Capture the cell that displays the provided text and extract its (x, y) central coordinate. 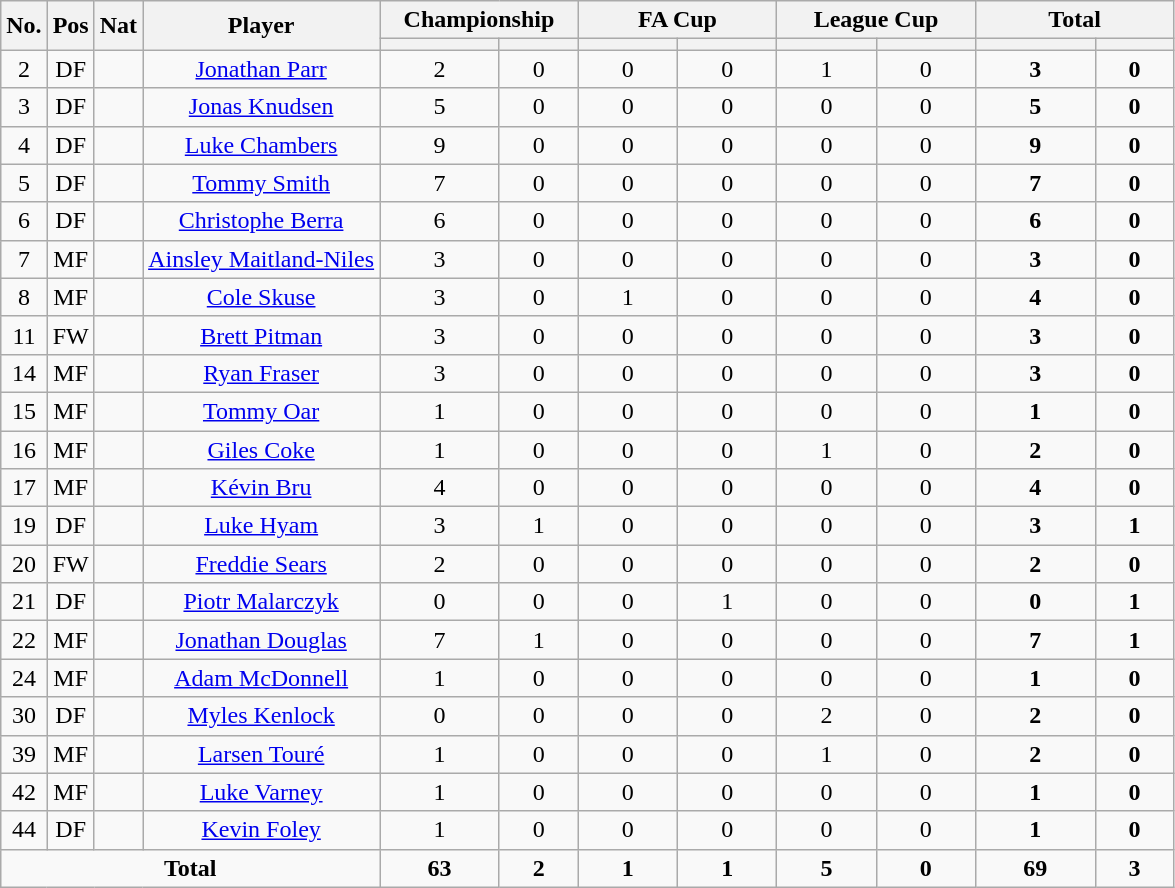
20 (24, 564)
Kévin Bru (262, 488)
League Cup (876, 20)
Brett Pitman (262, 335)
Myles Kenlock (262, 716)
Cole Skuse (262, 297)
Freddie Sears (262, 564)
Piotr Malarczyk (262, 602)
39 (24, 754)
21 (24, 602)
24 (24, 678)
Luke Varney (262, 792)
30 (24, 716)
Championship (480, 20)
Giles Coke (262, 449)
Ainsley Maitland-Niles (262, 259)
Nat (118, 26)
Christophe Berra (262, 221)
Kevin Foley (262, 830)
Tommy Oar (262, 411)
69 (1035, 868)
Ryan Fraser (262, 373)
Tommy Smith (262, 183)
Pos (70, 26)
Player (262, 26)
44 (24, 830)
Luke Hyam (262, 526)
14 (24, 373)
Larsen Touré (262, 754)
15 (24, 411)
63 (440, 868)
16 (24, 449)
FA Cup (678, 20)
Luke Chambers (262, 145)
22 (24, 640)
Jonathan Douglas (262, 640)
8 (24, 297)
42 (24, 792)
No. (24, 26)
Adam McDonnell (262, 678)
Jonas Knudsen (262, 107)
19 (24, 526)
17 (24, 488)
11 (24, 335)
Jonathan Parr (262, 69)
